Provide the [X, Y] coordinate of the cell's center where the given text is located.  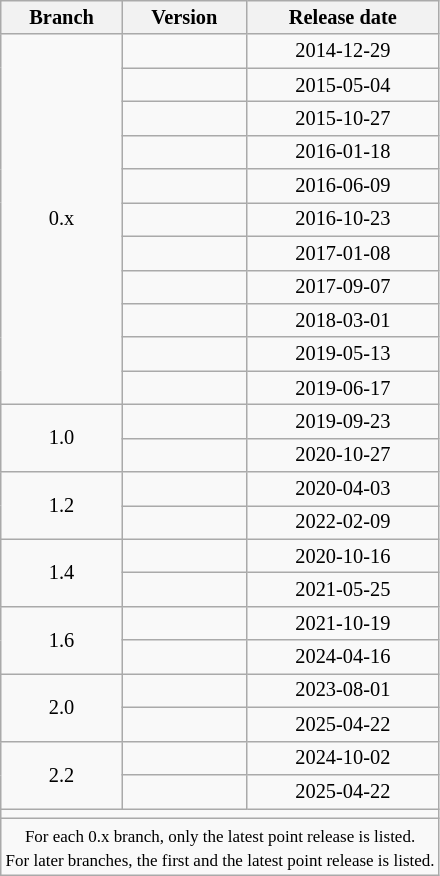
2016-06-09 [342, 186]
2016-01-18 [342, 152]
2015-10-27 [342, 118]
1.0 [62, 438]
2017-01-08 [342, 253]
2015-05-04 [342, 85]
2.2 [62, 774]
2020-04-03 [342, 489]
1.4 [62, 572]
2024-04-16 [342, 657]
2019-09-23 [342, 421]
0.x [62, 219]
2017-09-07 [342, 287]
Release date [342, 17]
For each 0.x branch, only the latest point release is listed. For later branches, the first and the latest point release is listed. [220, 847]
2018-03-01 [342, 320]
2021-05-25 [342, 589]
2019-06-17 [342, 388]
2020-10-27 [342, 455]
1.2 [62, 506]
2014-12-29 [342, 51]
2021-10-19 [342, 623]
Version [184, 17]
1.6 [62, 640]
2023-08-01 [342, 690]
2024-10-02 [342, 758]
2020-10-16 [342, 556]
2016-10-23 [342, 219]
2019-05-13 [342, 354]
2.0 [62, 706]
2022-02-09 [342, 522]
Branch [62, 17]
